From the cell containing the given text, extract its center point as [x, y] coordinate. 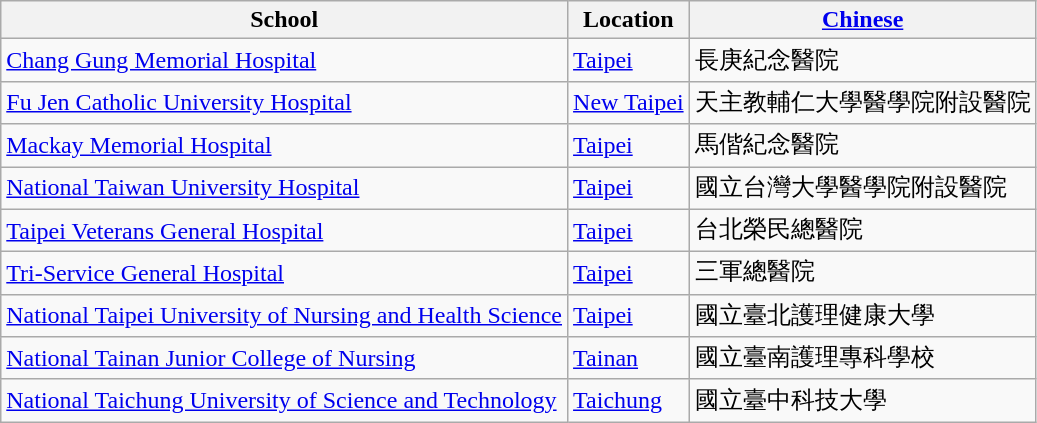
三軍總醫院 [862, 274]
Taichung [629, 400]
Chang Gung Memorial Hospital [284, 60]
National Tainan Junior College of Nursing [284, 358]
長庚紀念醫院 [862, 60]
Fu Jen Catholic University Hospital [284, 102]
國立臺南護理專科學校 [862, 358]
National Taichung University of Science and Technology [284, 400]
Tri-Service General Hospital [284, 274]
天主教輔仁大學醫學院附設醫院 [862, 102]
New Taipei [629, 102]
Chinese [862, 20]
Taipei Veterans General Hospital [284, 230]
國立臺北護理健康大學 [862, 316]
國立臺中科技大學 [862, 400]
台北榮民總醫院 [862, 230]
馬偕紀念醫院 [862, 146]
National Taipei University of Nursing and Health Science [284, 316]
Mackay Memorial Hospital [284, 146]
Location [629, 20]
國立台灣大學醫學院附設醫院 [862, 188]
School [284, 20]
Tainan [629, 358]
National Taiwan University Hospital [284, 188]
